Extract the [X, Y] coordinate from the center of the cell holding the provided text.  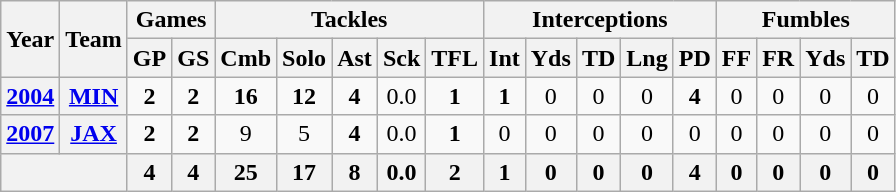
2004 [30, 96]
JAX [94, 134]
9 [246, 134]
Fumbles [806, 20]
Cmb [246, 58]
Tackles [350, 20]
17 [304, 172]
Lng [647, 58]
FF [736, 58]
TFL [455, 58]
GP [149, 58]
Games [170, 20]
MIN [94, 96]
GS [194, 58]
Year [30, 39]
Interceptions [600, 20]
12 [304, 96]
5 [304, 134]
Ast [355, 58]
Int [505, 58]
8 [355, 172]
2007 [30, 134]
FR [778, 58]
Solo [304, 58]
25 [246, 172]
16 [246, 96]
Team [94, 39]
Sck [401, 58]
PD [694, 58]
